Scan for the cell matching the given text and deliver its (x, y) coordinate at center. 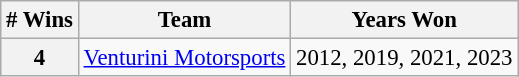
# Wins (40, 20)
Years Won (404, 20)
Venturini Motorsports (184, 58)
Team (184, 20)
4 (40, 58)
2012, 2019, 2021, 2023 (404, 58)
